Identify which cell holds the provided text, then report its [x, y] central coordinate. 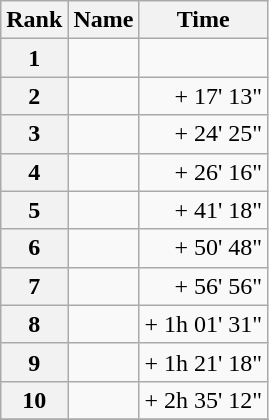
9 [34, 362]
+ 1h 21' 18" [204, 362]
+ 56' 56" [204, 286]
2 [34, 96]
Rank [34, 20]
+ 41' 18" [204, 210]
1 [34, 58]
+ 2h 35' 12" [204, 400]
+ 26' 16" [204, 172]
6 [34, 248]
3 [34, 134]
4 [34, 172]
10 [34, 400]
+ 24' 25" [204, 134]
7 [34, 286]
8 [34, 324]
+ 1h 01' 31" [204, 324]
+ 50' 48" [204, 248]
Name [104, 20]
Time [204, 20]
+ 17' 13" [204, 96]
5 [34, 210]
